Detect which cell encompasses the target text, then output its (x, y) center coordinate. 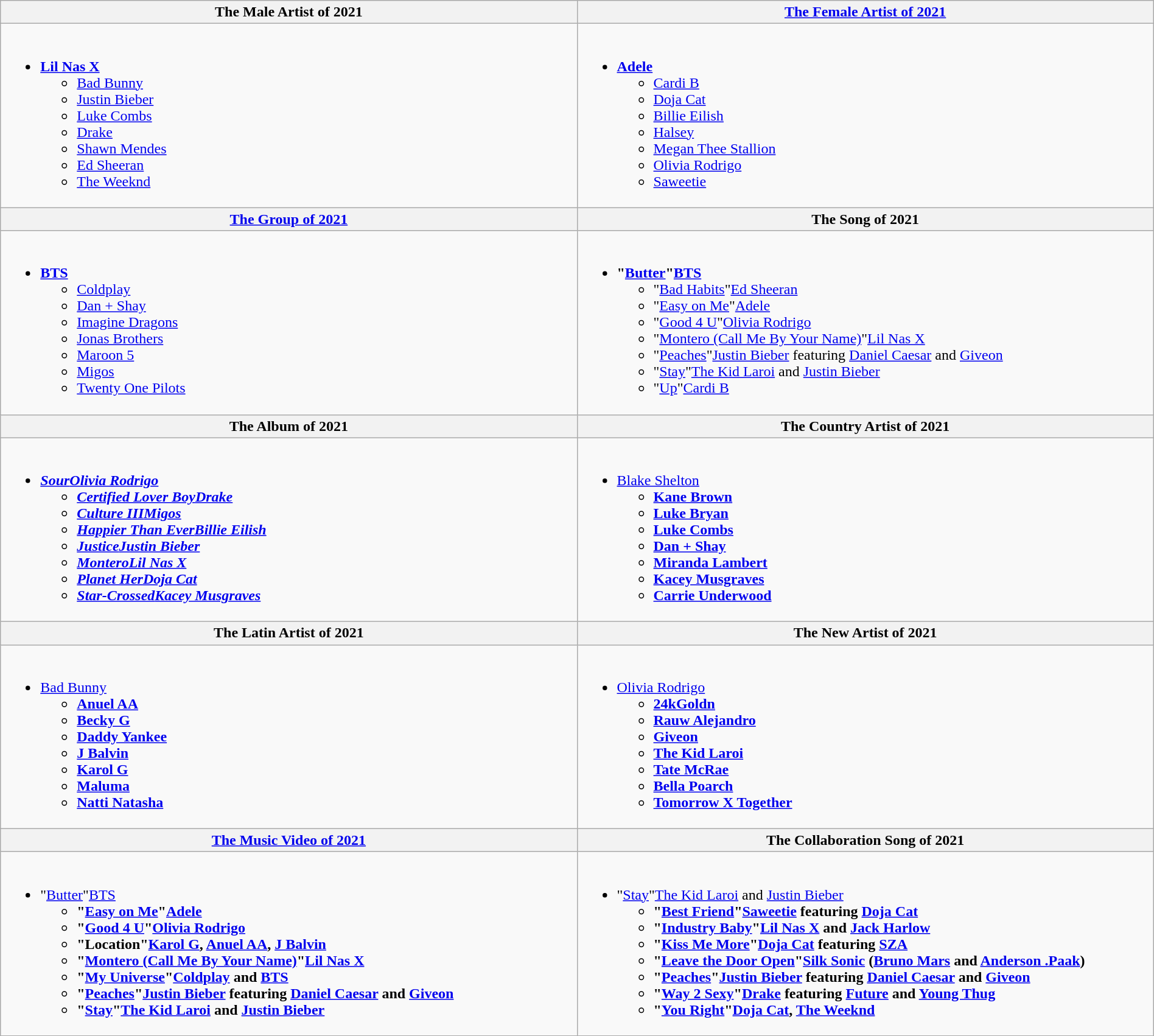
Blake SheltonKane BrownLuke BryanLuke CombsDan + ShayMiranda LambertKacey MusgravesCarrie Underwood (865, 530)
The Latin Artist of 2021 (288, 633)
BTSColdplayDan + ShayImagine DragonsJonas BrothersMaroon 5MigosTwenty One Pilots (288, 323)
The Country Artist of 2021 (865, 426)
The New Artist of 2021 (865, 633)
The Song of 2021 (865, 219)
The Group of 2021 (288, 219)
The Album of 2021 (288, 426)
The Collaboration Song of 2021 (865, 840)
The Music Video of 2021 (288, 840)
Bad BunnyAnuel AABecky GDaddy YankeeJ BalvinKarol GMalumaNatti Natasha (288, 737)
The Female Artist of 2021 (865, 12)
Lil Nas XBad BunnyJustin BieberLuke CombsDrakeShawn MendesEd SheeranThe Weeknd (288, 116)
Olivia Rodrigo24kGoldnRauw AlejandroGiveonThe Kid LaroiTate McRaeBella PoarchTomorrow X Together (865, 737)
The Male Artist of 2021 (288, 12)
AdeleCardi BDoja CatBillie EilishHalseyMegan Thee StallionOlivia RodrigoSaweetie (865, 116)
